From the cell containing the given text, extract its center point as [X, Y] coordinate. 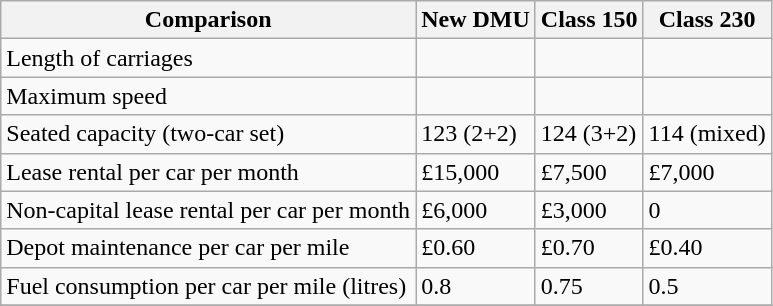
Lease rental per car per month [208, 172]
0.8 [476, 286]
£7,500 [589, 172]
New DMU [476, 20]
£7,000 [707, 172]
0 [707, 210]
Length of carriages [208, 58]
£0.70 [589, 248]
Comparison [208, 20]
£0.60 [476, 248]
£15,000 [476, 172]
£0.40 [707, 248]
124 (3+2) [589, 134]
Depot maintenance per car per mile [208, 248]
Non-capital lease rental per car per month [208, 210]
114 (mixed) [707, 134]
Seated capacity (two-car set) [208, 134]
0.75 [589, 286]
Class 230 [707, 20]
Class 150 [589, 20]
£3,000 [589, 210]
Maximum speed [208, 96]
123 (2+2) [476, 134]
0.5 [707, 286]
£6,000 [476, 210]
Fuel consumption per car per mile (litres) [208, 286]
